Scan for the cell matching the given text and deliver its (x, y) coordinate at center. 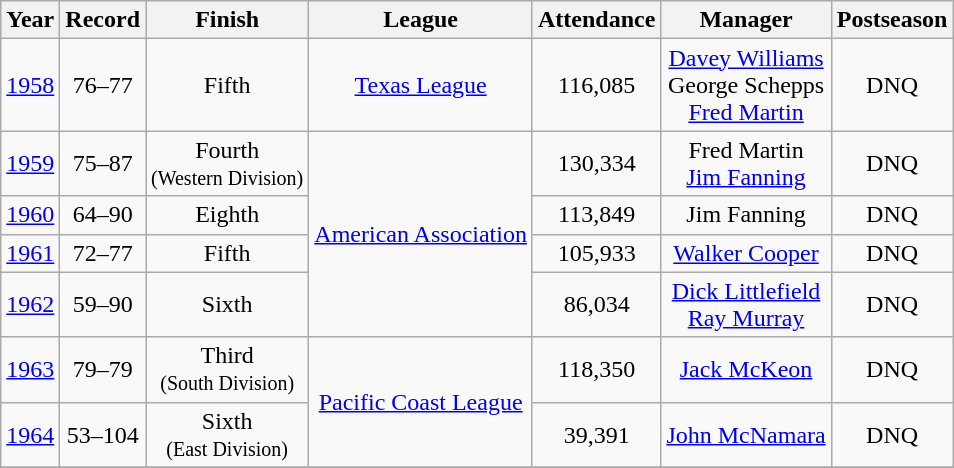
1961 (30, 253)
1964 (30, 434)
Fourth(Western Division) (228, 164)
86,034 (596, 304)
Dick LittlefieldRay Murray (746, 304)
League (421, 20)
Pacific Coast League (421, 402)
Finish (228, 20)
39,391 (596, 434)
Manager (746, 20)
Davey WilliamsGeorge ScheppsFred Martin (746, 85)
1963 (30, 370)
Third(South Division) (228, 370)
Walker Cooper (746, 253)
John McNamara (746, 434)
Sixth(East Division) (228, 434)
59–90 (103, 304)
113,849 (596, 215)
Sixth (228, 304)
Jim Fanning (746, 215)
Fred MartinJim Fanning (746, 164)
118,350 (596, 370)
Year (30, 20)
53–104 (103, 434)
75–87 (103, 164)
72–77 (103, 253)
79–79 (103, 370)
1960 (30, 215)
1959 (30, 164)
64–90 (103, 215)
Jack McKeon (746, 370)
116,085 (596, 85)
American Association (421, 234)
Texas League (421, 85)
Eighth (228, 215)
105,933 (596, 253)
130,334 (596, 164)
Record (103, 20)
Attendance (596, 20)
Postseason (892, 20)
1962 (30, 304)
1958 (30, 85)
76–77 (103, 85)
